Pinpoint the cell where the given text exists, returning its (x, y) midpoint coordinate. 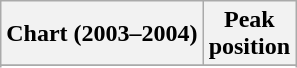
Chart (2003–2004) (102, 34)
Peakposition (249, 34)
